Capture the cell that displays the provided text and extract its (X, Y) central coordinate. 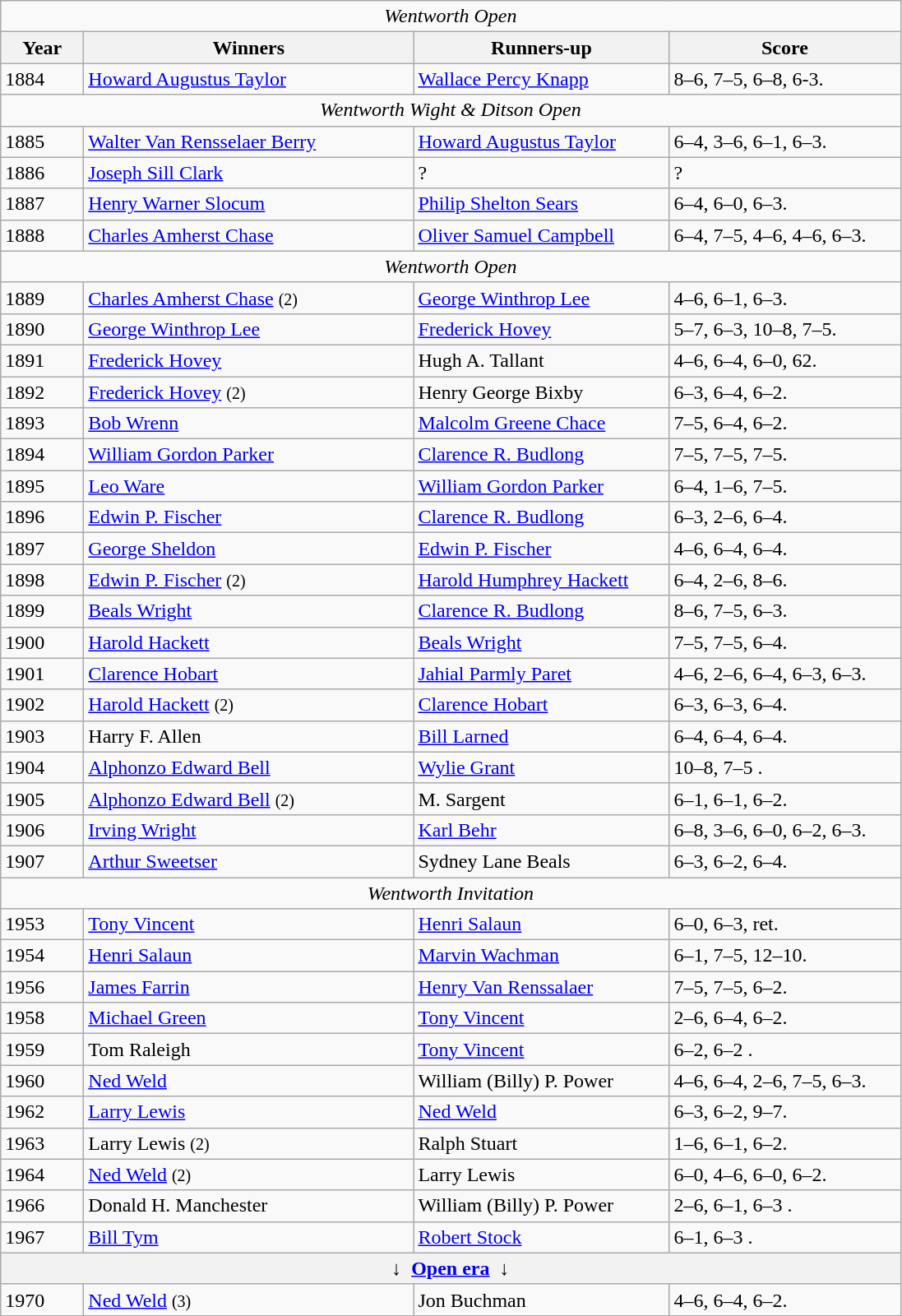
6–4, 6–0, 6–3. (784, 204)
Henry George Bixby (541, 392)
Henry Warner Slocum (248, 204)
1885 (43, 141)
1904 (43, 767)
6–0, 4–6, 6–0, 6–2. (784, 1175)
Leo Ware (248, 486)
6–4, 3–6, 6–1, 6–3. (784, 141)
7–5, 7–5, 6–4. (784, 642)
1896 (43, 517)
Winners (248, 48)
Bob Wrenn (248, 424)
7–5, 6–4, 6–2. (784, 424)
George Sheldon (248, 549)
1892 (43, 392)
Jon Buchman (541, 1300)
2–6, 6–4, 6–2. (784, 1018)
1902 (43, 705)
1886 (43, 173)
Henry Van Renssalaer (541, 987)
6–3, 6–3, 6–4. (784, 705)
James Farrin (248, 987)
Harold Humphrey Hackett (541, 580)
Wentworth Wight & Ditson Open (451, 110)
Irving Wright (248, 830)
1903 (43, 736)
10–8, 7–5 . (784, 767)
2–6, 6–1, 6–3 . (784, 1206)
6–3, 6–4, 6–2. (784, 392)
M. Sargent (541, 799)
1890 (43, 329)
Harry F. Allen (248, 736)
1964 (43, 1175)
6–0, 6–3, ret. (784, 924)
1970 (43, 1300)
1899 (43, 611)
Alphonzo Edward Bell (248, 767)
1889 (43, 298)
Marvin Wachman (541, 956)
Walter Van Rensselaer Berry (248, 141)
Harold Hackett (2) (248, 705)
1953 (43, 924)
1956 (43, 987)
1895 (43, 486)
Edwin P. Fischer (2) (248, 580)
1893 (43, 424)
4–6, 6–1, 6–3. (784, 298)
1907 (43, 861)
1963 (43, 1143)
7–5, 7–5, 7–5. (784, 455)
4–6, 6–4, 6–2. (784, 1300)
6–4, 1–6, 7–5. (784, 486)
Score (784, 48)
1891 (43, 360)
1900 (43, 642)
1906 (43, 830)
6–3, 6–2, 9–7. (784, 1112)
Robert Stock (541, 1237)
6–1, 6–1, 6–2. (784, 799)
6–3, 6–2, 6–4. (784, 861)
Frederick Hovey (2) (248, 392)
6–4, 2–6, 8–6. (784, 580)
4–6, 6–4, 2–6, 7–5, 6–3. (784, 1081)
1887 (43, 204)
Charles Amherst Chase (248, 235)
Year (43, 48)
7–5, 7–5, 6–2. (784, 987)
1962 (43, 1112)
1958 (43, 1018)
8–6, 7–5, 6–3. (784, 611)
Harold Hackett (248, 642)
8–6, 7–5, 6–8, 6-3. (784, 79)
4–6, 2–6, 6–4, 6–3, 6–3. (784, 674)
Wentworth Invitation (451, 892)
6–8, 3–6, 6–0, 6–2, 6–3. (784, 830)
1898 (43, 580)
Tom Raleigh (248, 1050)
1884 (43, 79)
1954 (43, 956)
1888 (43, 235)
Bill Larned (541, 736)
Michael Green (248, 1018)
1–6, 6–1, 6–2. (784, 1143)
Hugh A. Tallant (541, 360)
Bill Tym (248, 1237)
6–4, 6–4, 6–4. (784, 736)
Runners-up (541, 48)
Charles Amherst Chase (2) (248, 298)
Joseph Sill Clark (248, 173)
Karl Behr (541, 830)
Larry Lewis (2) (248, 1143)
4–6, 6–4, 6–0, 62. (784, 360)
1959 (43, 1050)
1967 (43, 1237)
Wallace Percy Knapp (541, 79)
Jahial Parmly Paret (541, 674)
1894 (43, 455)
Philip Shelton Sears (541, 204)
↓ Open era ↓ (451, 1268)
Arthur Sweetser (248, 861)
1905 (43, 799)
1901 (43, 674)
Alphonzo Edward Bell (2) (248, 799)
5–7, 6–3, 10–8, 7–5. (784, 329)
Ralph Stuart (541, 1143)
Oliver Samuel Campbell (541, 235)
6–3, 2–6, 6–4. (784, 517)
Wylie Grant (541, 767)
6–1, 7–5, 12–10. (784, 956)
Donald H. Manchester (248, 1206)
Ned Weld (2) (248, 1175)
4–6, 6–4, 6–4. (784, 549)
6–4, 7–5, 4–6, 4–6, 6–3. (784, 235)
Ned Weld (3) (248, 1300)
6–2, 6–2 . (784, 1050)
Malcolm Greene Chace (541, 424)
6–1, 6–3 . (784, 1237)
1960 (43, 1081)
1897 (43, 549)
1966 (43, 1206)
Sydney Lane Beals (541, 861)
